Locate the cell with the specified text and output its [x, y] center coordinate. 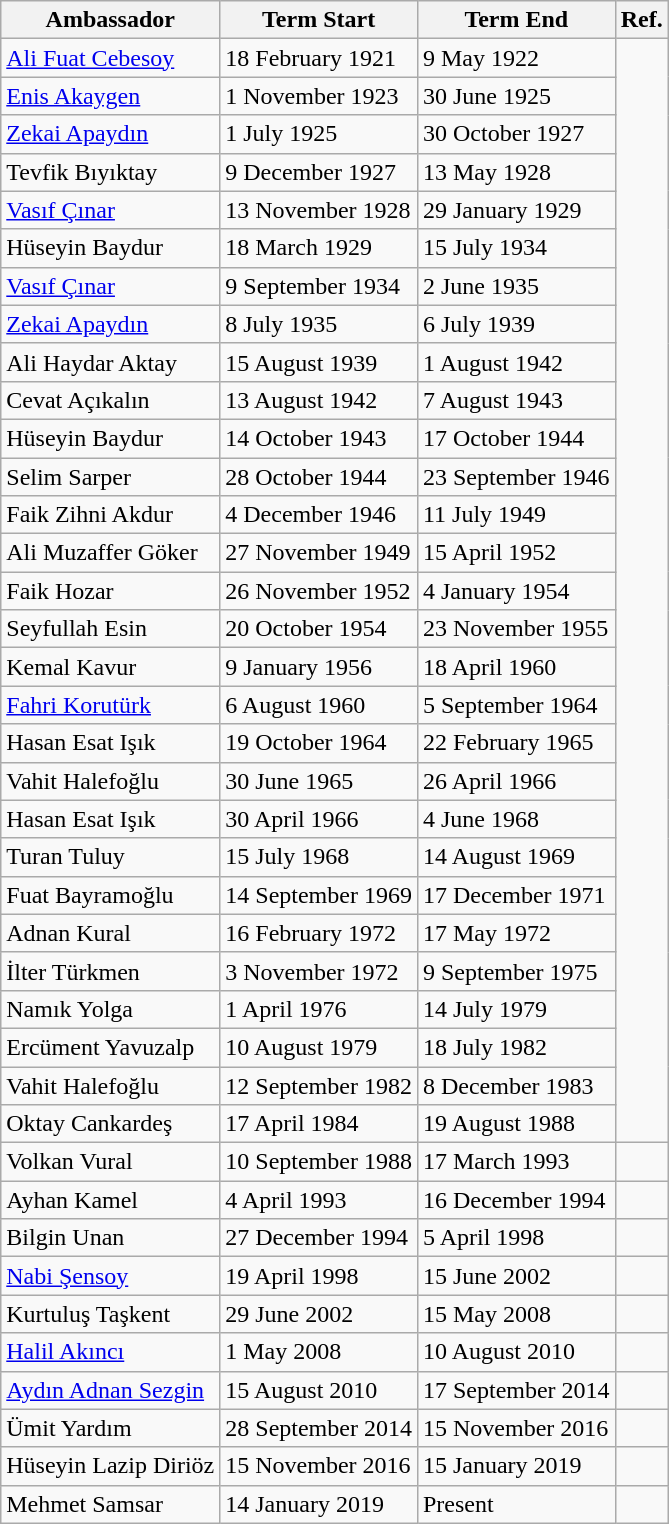
18 March 1929 [319, 248]
18 February 1921 [319, 58]
Faik Hozar [110, 591]
10 August 1979 [319, 1047]
15 July 1934 [516, 248]
9 September 1975 [516, 971]
23 November 1955 [516, 629]
14 July 1979 [516, 1009]
17 May 1972 [516, 933]
Cevat Açıkalın [110, 400]
17 September 2014 [516, 1390]
16 December 1994 [516, 1200]
1 July 1925 [319, 134]
7 August 1943 [516, 400]
30 June 1965 [319, 781]
15 May 2008 [516, 1314]
Turan Tuluy [110, 857]
13 May 1928 [516, 172]
Volkan Vural [110, 1162]
Kurtuluş Taşkent [110, 1314]
15 January 2019 [516, 1466]
4 April 1993 [319, 1200]
Oktay Cankardeş [110, 1124]
19 October 1964 [319, 743]
15 June 2002 [516, 1276]
Ali Muzaffer Göker [110, 553]
28 October 1944 [319, 477]
26 November 1952 [319, 591]
Adnan Kural [110, 933]
23 September 1946 [516, 477]
27 December 1994 [319, 1238]
1 April 1976 [319, 1009]
Ali Haydar Aktay [110, 362]
9 May 1922 [516, 58]
9 January 1956 [319, 667]
17 October 1944 [516, 438]
Ümit Yardım [110, 1428]
Fuat Bayramoğlu [110, 895]
Ayhan Kamel [110, 1200]
Present [516, 1504]
Mehmet Samsar [110, 1504]
28 September 2014 [319, 1428]
Fahri Korutürk [110, 705]
Enis Akaygen [110, 96]
8 December 1983 [516, 1085]
Aydın Adnan Sezgin [110, 1390]
2 June 1935 [516, 286]
Halil Akıncı [110, 1352]
9 September 1934 [319, 286]
3 November 1972 [319, 971]
27 November 1949 [319, 553]
Ref. [642, 20]
4 December 1946 [319, 515]
10 August 2010 [516, 1352]
29 January 1929 [516, 210]
Term End [516, 20]
4 January 1954 [516, 591]
Nabi Şensoy [110, 1276]
Bilgin Unan [110, 1238]
10 September 1988 [319, 1162]
19 April 1998 [319, 1276]
12 September 1982 [319, 1085]
13 November 1928 [319, 210]
22 February 1965 [516, 743]
1 August 1942 [516, 362]
14 January 2019 [319, 1504]
15 August 1939 [319, 362]
30 October 1927 [516, 134]
29 June 2002 [319, 1314]
13 August 1942 [319, 400]
Ali Fuat Cebesoy [110, 58]
20 October 1954 [319, 629]
9 December 1927 [319, 172]
6 August 1960 [319, 705]
1 November 1923 [319, 96]
18 July 1982 [516, 1047]
11 July 1949 [516, 515]
Faik Zihni Akdur [110, 515]
8 July 1935 [319, 324]
15 April 1952 [516, 553]
30 June 1925 [516, 96]
15 July 1968 [319, 857]
1 May 2008 [319, 1352]
4 June 1968 [516, 819]
Tevfik Bıyıktay [110, 172]
Selim Sarper [110, 477]
16 February 1972 [319, 933]
17 April 1984 [319, 1124]
18 April 1960 [516, 667]
Hüseyin Lazip Diriöz [110, 1466]
Ambassador [110, 20]
14 September 1969 [319, 895]
30 April 1966 [319, 819]
14 October 1943 [319, 438]
15 August 2010 [319, 1390]
17 December 1971 [516, 895]
6 July 1939 [516, 324]
5 April 1998 [516, 1238]
14 August 1969 [516, 857]
İlter Türkmen [110, 971]
Seyfullah Esin [110, 629]
19 August 1988 [516, 1124]
Term Start [319, 20]
26 April 1966 [516, 781]
5 September 1964 [516, 705]
17 March 1993 [516, 1162]
Namık Yolga [110, 1009]
Kemal Kavur [110, 667]
Ercüment Yavuzalp [110, 1047]
